Provide the (X, Y) coordinate of the cell's center where the given text is located.  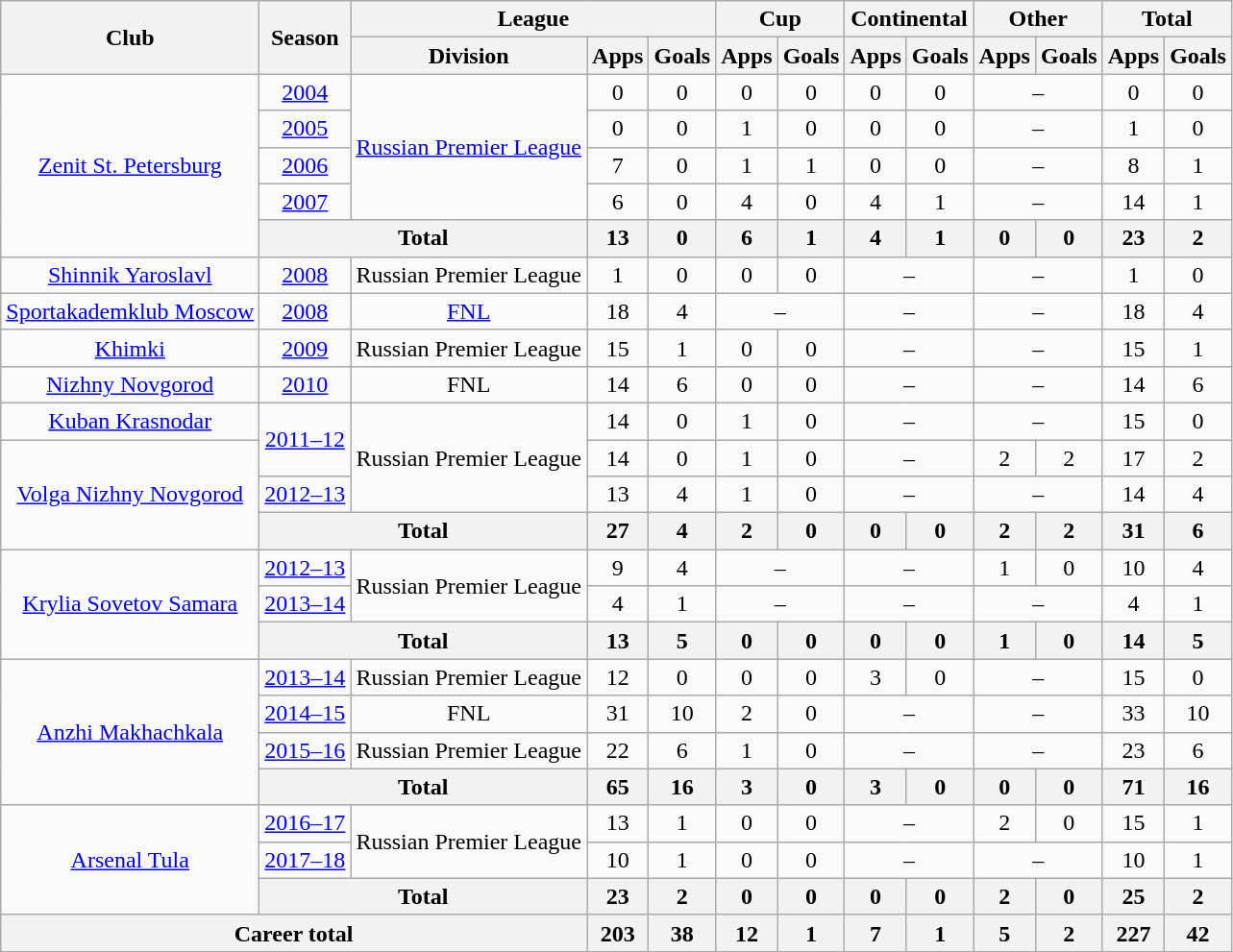
9 (618, 568)
2016–17 (306, 823)
17 (1133, 458)
71 (1133, 787)
2015–16 (306, 750)
8 (1133, 165)
Volga Nizhny Novgorod (131, 495)
Cup (780, 19)
Continental (909, 19)
2007 (306, 202)
Other (1038, 19)
203 (618, 933)
Sportakademklub Moscow (131, 311)
Krylia Sovetov Samara (131, 604)
42 (1198, 933)
227 (1133, 933)
Club (131, 37)
Career total (294, 933)
Kuban Krasnodar (131, 421)
Season (306, 37)
2010 (306, 384)
38 (682, 933)
Anzhi Makhachkala (131, 732)
2017–18 (306, 860)
27 (618, 531)
League (533, 19)
Shinnik Yaroslavl (131, 275)
Division (469, 56)
Arsenal Tula (131, 860)
Nizhny Novgorod (131, 384)
2006 (306, 165)
65 (618, 787)
33 (1133, 714)
25 (1133, 896)
2014–15 (306, 714)
22 (618, 750)
Khimki (131, 348)
2011–12 (306, 439)
2005 (306, 129)
2004 (306, 92)
Zenit St. Petersburg (131, 165)
2009 (306, 348)
